Search for the cell housing the specified text and yield its (X, Y) center coordinate. 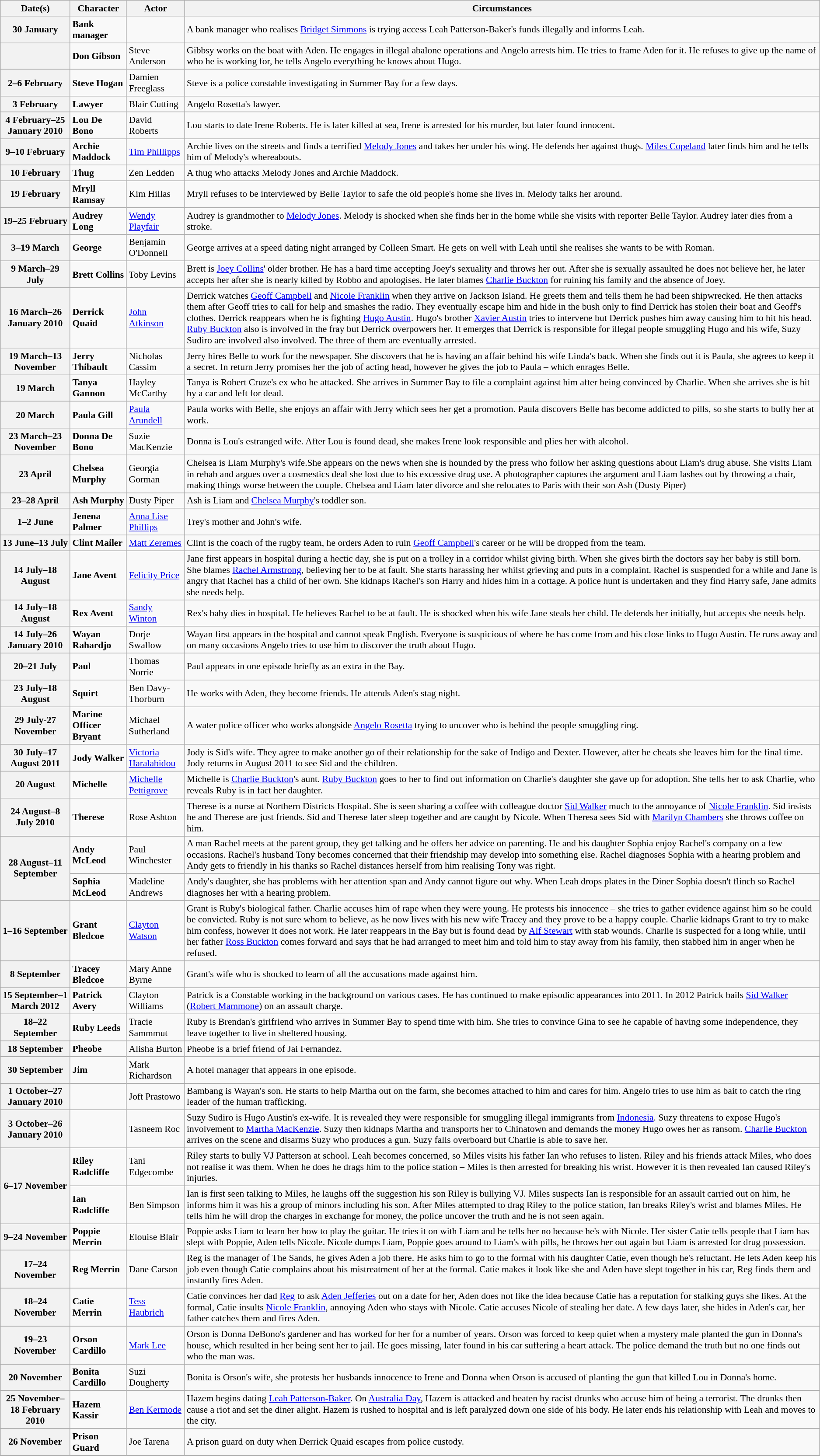
Tracey Bledcoe (98, 974)
Alisha Burton (156, 1049)
Circumstances (502, 8)
Tanya Gannon (98, 388)
Jenena Palmer (98, 522)
14 July–26 January 2010 (35, 640)
26 November (35, 1442)
Donna De Bono (98, 442)
Michelle Pettigrove (156, 785)
Suzi Dougherty (156, 1378)
Archie Maddock (98, 152)
Hazem Kassir (98, 1410)
20 August (35, 785)
Actor (156, 8)
Lou De Bono (98, 125)
Ash Murphy (98, 501)
23 July–18 August (35, 694)
Pheobe (98, 1049)
30 September (35, 1070)
Reg Merrin (98, 1269)
Trey's mother and John's wife. (502, 522)
Mryll refuses to be interviewed by Belle Taylor to safe the old people's home she lives in. Melody talks her around. (502, 194)
23 March–23 November (35, 442)
30 July–17 August 2011 (35, 758)
Ben Kermode (156, 1410)
23 April (35, 474)
Nicholas Cassim (156, 361)
Paula Arundell (156, 415)
Poppie Merrin (98, 1237)
Rex Avent (98, 613)
9 March–29 July (35, 275)
Kim Hillas (156, 194)
9–24 November (35, 1237)
Ash is Liam and Chelsea Murphy's toddler son. (502, 501)
1–16 September (35, 931)
Elouise Blair (156, 1237)
Chelsea Murphy (98, 474)
Benjamin O'Donnell (156, 248)
Don Gibson (98, 56)
Paula Gill (98, 415)
Jerry Thibault (98, 361)
Suzie MacKenzie (156, 442)
Mryll Ramsay (98, 194)
Prison Guard (98, 1442)
Marine Officer Bryant (98, 726)
15 September–1 March 2012 (35, 1001)
Joe Tarena (156, 1442)
24 August–8 July 2010 (35, 817)
George arrives at a speed dating night arranged by Colleen Smart. He gets on well with Leah until she realises she wants to be with Roman. (502, 248)
23–28 April (35, 501)
25 November–18 February 2010 (35, 1410)
18 September (35, 1049)
10 February (35, 173)
Sophia McLeod (98, 887)
Jody Walker (98, 758)
28 August–11 September (35, 868)
19–23 November (35, 1345)
19 March–13 November (35, 361)
Angelo Rosetta's lawyer. (502, 104)
Patrick Avery (98, 1001)
Sandy Winton (156, 613)
A prison guard on duty when Derrick Quaid escapes from police custody. (502, 1442)
Date(s) (35, 8)
2–6 February (35, 83)
9–10 February (35, 152)
Paul appears in one episode briefly as an extra in the Bay. (502, 667)
Felicity Price (156, 575)
Paul (98, 667)
Steve Anderson (156, 56)
13 June–13 July (35, 543)
Dorje Swallow (156, 640)
Toby Levins (156, 275)
Ruby Leeds (98, 1028)
Audrey Long (98, 221)
Grant's wife who is shocked to learn of all the accusations made against him. (502, 974)
Thomas Norrie (156, 667)
A thug who attacks Melody Jones and Archie Maddock. (502, 173)
A hotel manager that appears in one episode. (502, 1070)
Donna is Lou's estranged wife. After Lou is found dead, she makes Irene look responsible and plies her with alcohol. (502, 442)
Character (98, 8)
Jane Avent (98, 575)
18–24 November (35, 1308)
Wayan Rahardjo (98, 640)
Bonita Cardillo (98, 1378)
4 February–25 January 2010 (35, 125)
Mary Anne Byrne (156, 974)
Bank manager (98, 30)
Georgia Gorman (156, 474)
A water police officer who works alongside Angelo Rosetta trying to uncover who is behind the people smuggling ring. (502, 726)
3 October–26 January 2010 (35, 1129)
Clayton Williams (156, 1001)
Anna Lise Phillips (156, 522)
20 March (35, 415)
Michelle (98, 785)
29 July-27 November (35, 726)
Andy McLeod (98, 855)
Blair Cutting (156, 104)
Joft Prastowo (156, 1097)
19–25 February (35, 221)
6–17 November (35, 1186)
George (98, 248)
Steve is a police constable investigating in Summer Bay for a few days. (502, 83)
Steve Hogan (98, 83)
Tasneem Roc (156, 1129)
1–2 June (35, 522)
Paul Winchester (156, 855)
1 October–27 January 2010 (35, 1097)
John Atkinson (156, 318)
Dusty Piper (156, 501)
Clint Mailer (98, 543)
17–24 November (35, 1269)
David Roberts (156, 125)
Zen Ledden (156, 173)
16 March–26 January 2010 (35, 318)
Clayton Watson (156, 931)
Mark Richardson (156, 1070)
30 January (35, 30)
Michael Sutherland (156, 726)
Thug (98, 173)
Pheobe is a brief friend of Jai Fernandez. (502, 1049)
Ben Davy-Thorburn (156, 694)
Riley Radcliffe (98, 1167)
Clint is the coach of the rugby team, he orders Aden to ruin Geoff Campbell's career or he will be dropped from the team. (502, 543)
Therese (98, 817)
Derrick Quaid (98, 318)
Hayley McCarthy (156, 388)
Lawyer (98, 104)
19 February (35, 194)
A bank manager who realises Bridget Simmons is trying access Leah Patterson-Baker's funds illegally and informs Leah. (502, 30)
He works with Aden, they become friends. He attends Aden's stag night. (502, 694)
8 September (35, 974)
Tracie Sammmut (156, 1028)
Squirt (98, 694)
Rose Ashton (156, 817)
Damien Freeglass (156, 83)
18–22 September (35, 1028)
Wendy Playfair (156, 221)
Lou starts to date Irene Roberts. He is later killed at sea, Irene is arrested for his murder, but later found innocent. (502, 125)
20 November (35, 1378)
Victoria Haralabidou (156, 758)
Mark Lee (156, 1345)
Grant Bledcoe (98, 931)
Madeline Andrews (156, 887)
Matt Zeremes (156, 543)
Tess Haubrich (156, 1308)
3 February (35, 104)
Catie Merrin (98, 1308)
19 March (35, 388)
20–21 July (35, 667)
Ben Simpson (156, 1205)
Brett Collins (98, 275)
Dane Carson (156, 1269)
Tim Phillipps (156, 152)
3–19 March (35, 248)
Tani Edgecombe (156, 1167)
Ian Radcliffe (98, 1205)
Jim (98, 1070)
Orson Cardillo (98, 1345)
